Output the [X, Y] coordinate of the center of the cell containing the given text.  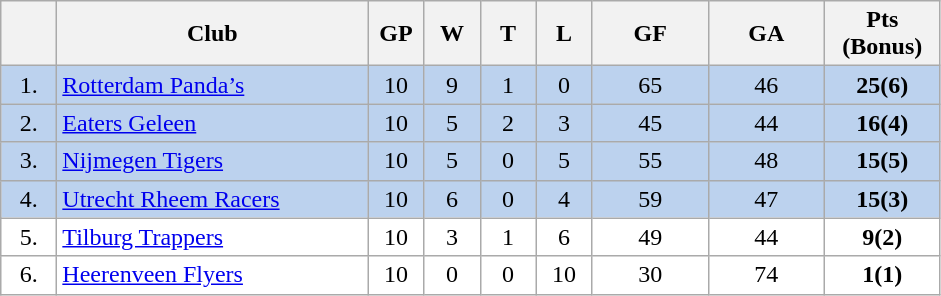
Utrecht Rheem Racers [212, 199]
T [508, 34]
65 [650, 85]
Tilburg Trappers [212, 237]
Rotterdam Panda’s [212, 85]
49 [650, 237]
GA [766, 34]
Nijmegen Tigers [212, 161]
48 [766, 161]
GF [650, 34]
GP [396, 34]
45 [650, 123]
W [452, 34]
4 [564, 199]
2 [508, 123]
47 [766, 199]
16(4) [882, 123]
Club [212, 34]
L [564, 34]
59 [650, 199]
25(6) [882, 85]
1(1) [882, 275]
9 [452, 85]
30 [650, 275]
1. [29, 85]
74 [766, 275]
Pts (Bonus) [882, 34]
4. [29, 199]
Eaters Geleen [212, 123]
55 [650, 161]
3. [29, 161]
6. [29, 275]
2. [29, 123]
5. [29, 237]
Heerenveen Flyers [212, 275]
15(5) [882, 161]
46 [766, 85]
15(3) [882, 199]
9(2) [882, 237]
